Find where the given text appears and provide that cell's center as [X, Y] coordinate. 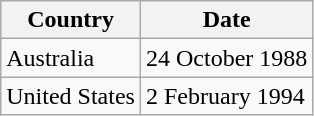
Country [71, 20]
Australia [71, 58]
24 October 1988 [226, 58]
United States [71, 96]
2 February 1994 [226, 96]
Date [226, 20]
